Scan for the cell matching the given text and deliver its (x, y) coordinate at center. 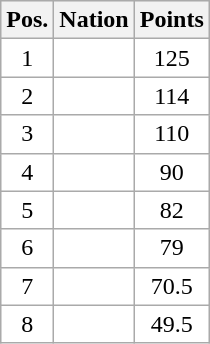
8 (28, 324)
82 (172, 210)
79 (172, 248)
114 (172, 96)
110 (172, 134)
2 (28, 96)
Points (172, 20)
7 (28, 286)
90 (172, 172)
70.5 (172, 286)
6 (28, 248)
5 (28, 210)
4 (28, 172)
49.5 (172, 324)
Pos. (28, 20)
3 (28, 134)
125 (172, 58)
Nation (94, 20)
1 (28, 58)
